From the cell containing the given text, extract its center point as [x, y] coordinate. 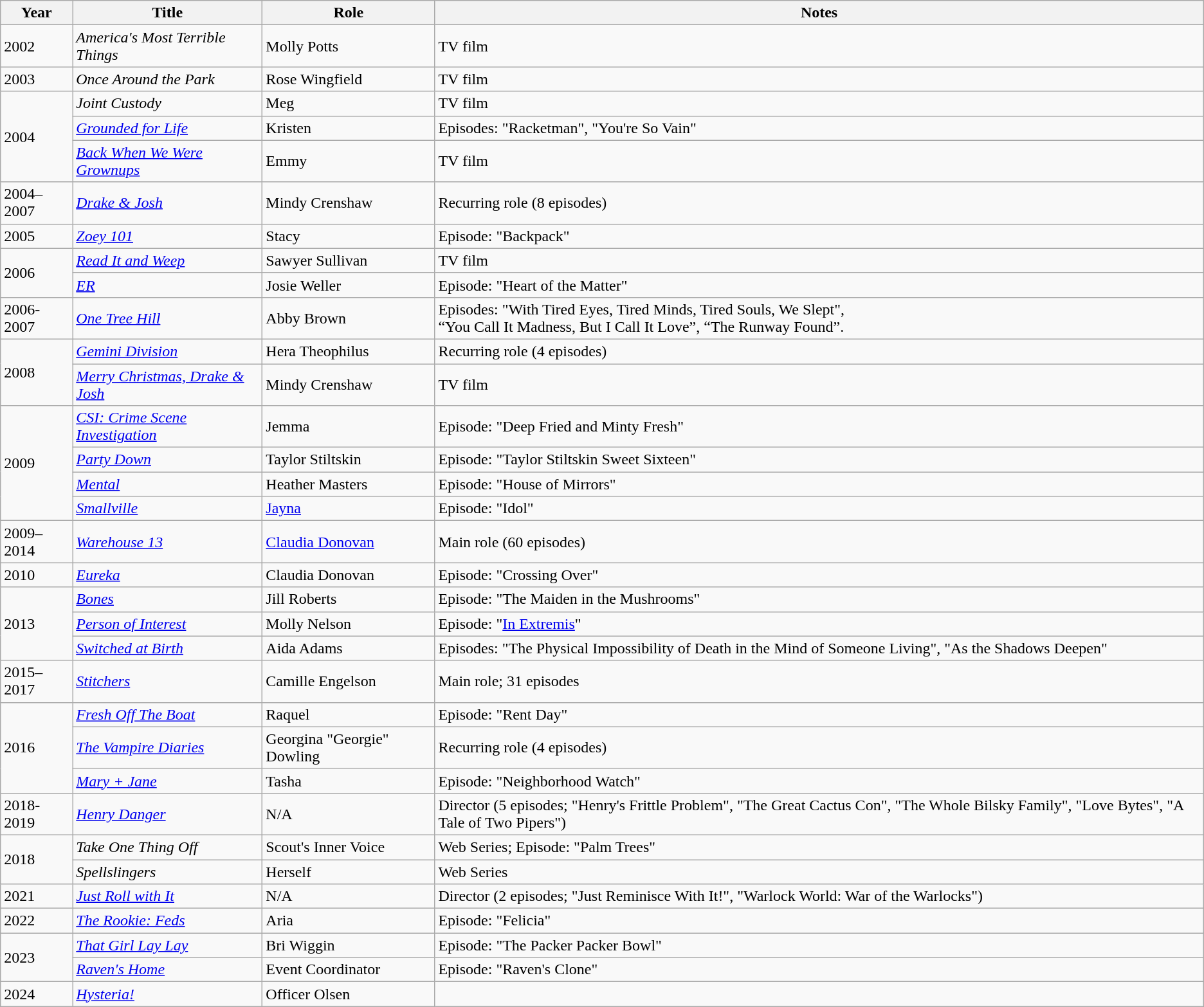
The Rookie: Feds [167, 921]
Episode: "Deep Fried and Minty Fresh" [819, 427]
Stitchers [167, 682]
Tasha [349, 781]
Raven's Home [167, 970]
That Girl Lay Lay [167, 945]
Event Coordinator [349, 970]
Taylor Stiltskin [349, 460]
Camille Engelson [349, 682]
Henry Danger [167, 814]
Stacy [349, 236]
Episode: "Felicia" [819, 921]
2024 [37, 994]
Episode: "Neighborhood Watch" [819, 781]
2009–2014 [37, 541]
Josie Weller [349, 285]
2016 [37, 747]
Episode: "Heart of the Matter" [819, 285]
Abby Brown [349, 318]
Zoey 101 [167, 236]
Merry Christmas, Drake & Josh [167, 385]
America's Most Terrible Things [167, 46]
Smallville [167, 509]
2006 [37, 273]
Scout's Inner Voice [349, 847]
Take One Thing Off [167, 847]
2023 [37, 957]
Main role; 31 episodes [819, 682]
Hysteria! [167, 994]
2013 [37, 624]
Episode: "House of Mirrors" [819, 484]
Episode: "The Packer Packer Bowl" [819, 945]
Director (2 episodes; "Just Reminisce With It!", "Warlock World: War of the Warlocks") [819, 896]
2008 [37, 372]
Episode: "Backpack" [819, 236]
Drake & Josh [167, 203]
Web Series [819, 871]
Episodes: "Racketman", "You're So Vain" [819, 128]
Rose Wingfield [349, 79]
Aida Adams [349, 648]
2018-2019 [37, 814]
Episode: "Raven's Clone" [819, 970]
Episode: "In Extremis" [819, 624]
2009 [37, 463]
Read It and Weep [167, 260]
CSI: Crime Scene Investigation [167, 427]
Notes [819, 13]
Main role (60 episodes) [819, 541]
Raquel [349, 714]
2004 [37, 136]
Mental [167, 484]
Spellslingers [167, 871]
Warehouse 13 [167, 541]
Episode: "Idol" [819, 509]
Eureka [167, 575]
Emmy [349, 161]
2005 [37, 236]
Episodes: "With Tired Eyes, Tired Minds, Tired Souls, We Slept",“You Call It Madness, But I Call It Love”, “The Runway Found”. [819, 318]
2003 [37, 79]
Officer Olsen [349, 994]
Jayna [349, 509]
Person of Interest [167, 624]
Bones [167, 599]
Episodes: "The Physical Impossibility of Death in the Mind of Someone Living", "As the Shadows Deepen" [819, 648]
Sawyer Sullivan [349, 260]
Once Around the Park [167, 79]
ER [167, 285]
Episode: "Crossing Over" [819, 575]
Episode: "The Maiden in the Mushrooms" [819, 599]
Heather Masters [349, 484]
Party Down [167, 460]
2018 [37, 859]
Herself [349, 871]
2022 [37, 921]
Switched at Birth [167, 648]
Recurring role (8 episodes) [819, 203]
2002 [37, 46]
Hera Theophilus [349, 351]
Kristen [349, 128]
Georgina "Georgie" Dowling [349, 747]
Joint Custody [167, 104]
Bri Wiggin [349, 945]
2021 [37, 896]
Back When We Were Grownups [167, 161]
Jemma [349, 427]
Molly Nelson [349, 624]
One Tree Hill [167, 318]
Molly Potts [349, 46]
Role [349, 13]
The Vampire Diaries [167, 747]
2004–2007 [37, 203]
2010 [37, 575]
Fresh Off The Boat [167, 714]
Gemini Division [167, 351]
Grounded for Life [167, 128]
Web Series; Episode: "Palm Trees" [819, 847]
2015–2017 [37, 682]
Just Roll with It [167, 896]
Year [37, 13]
Episode: "Taylor Stiltskin Sweet Sixteen" [819, 460]
Title [167, 13]
Episode: "Rent Day" [819, 714]
Mary + Jane [167, 781]
Aria [349, 921]
2006-2007 [37, 318]
Jill Roberts [349, 599]
Director (5 episodes; "Henry's Frittle Problem", "The Great Cactus Con", "The Whole Bilsky Family", "Love Bytes", "A Tale of Two Pipers") [819, 814]
Meg [349, 104]
